Output the (X, Y) coordinate of the center of the cell containing the given text.  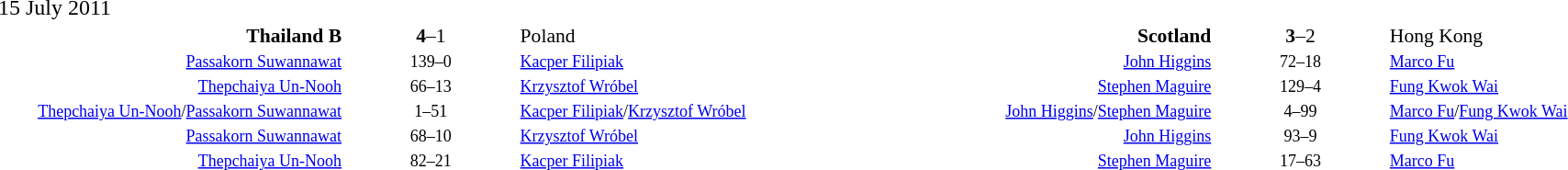
66–13 (431, 87)
139–0 (431, 62)
72–18 (1300, 62)
1–51 (431, 111)
Kacper Filipiak/Krzysztof Wróbel (692, 111)
68–10 (431, 137)
4–99 (1300, 111)
Scotland (1039, 35)
3–2 (1300, 35)
John Higgins/Stephen Maguire (1039, 111)
4–1 (431, 35)
Stephen Maguire (1039, 87)
93–9 (1300, 137)
Poland (692, 35)
Kacper Filipiak (692, 62)
129–4 (1300, 87)
